Pinpoint the cell where the given text exists, returning its (x, y) midpoint coordinate. 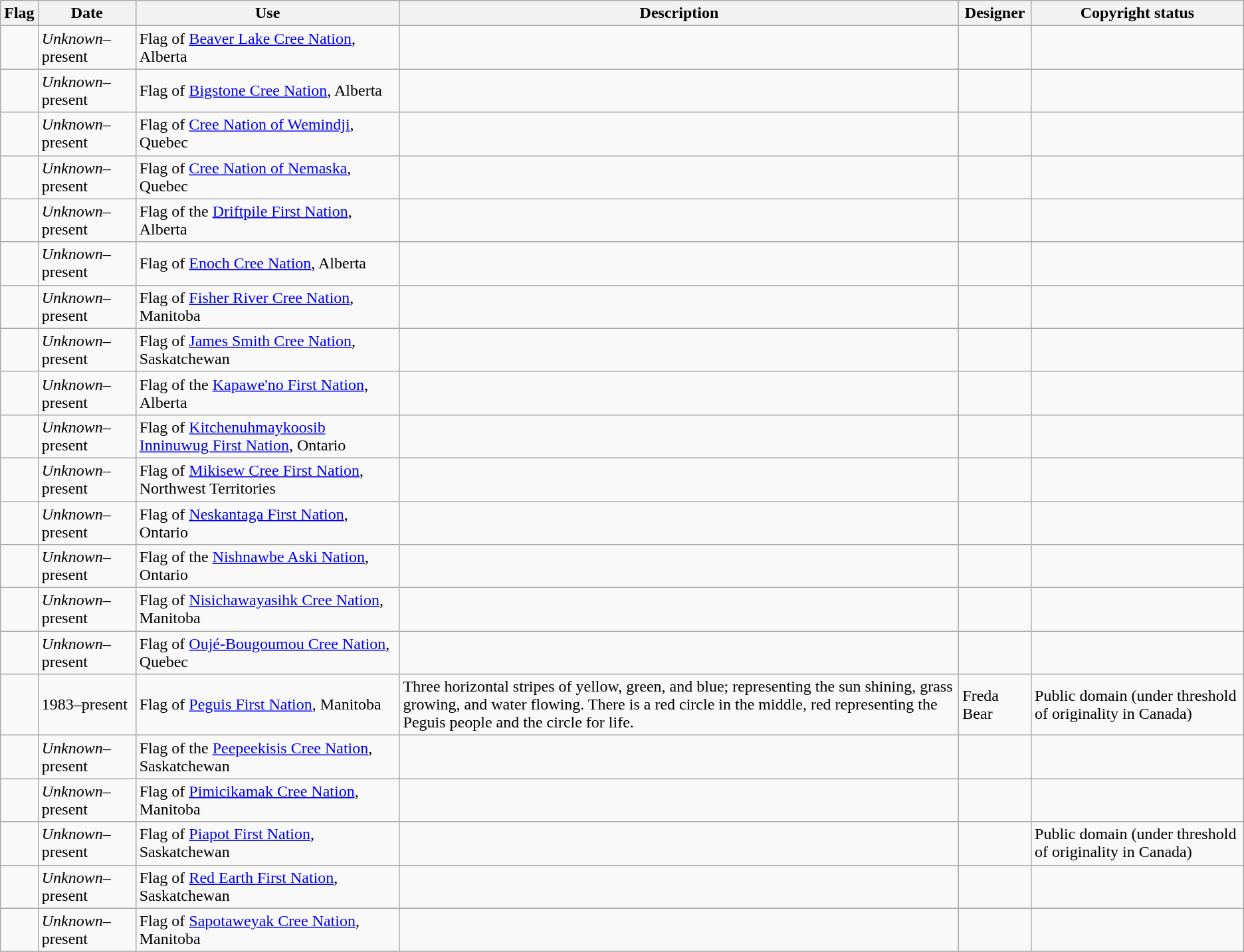
Flag of Neskantaga First Nation, Ontario (267, 522)
Date (86, 13)
Flag of Nisichawayasihk Cree Nation, Manitoba (267, 610)
Freda Bear (995, 705)
Flag of Sapotaweyak Cree Nation, Manitoba (267, 930)
Flag of the Driftpile First Nation, Alberta (267, 221)
Flag of Red Earth First Nation, Saskatchewan (267, 886)
Flag of Fisher River Cree Nation, Manitoba (267, 307)
Flag of the Kapawe'no First Nation, Alberta (267, 393)
Flag of the Nishnawbe Aski Nation, Ontario (267, 566)
Flag of Pimicikamak Cree Nation, Manitoba (267, 800)
Flag of Bigstone Cree Nation, Alberta (267, 90)
Use (267, 13)
Flag of Peguis First Nation, Manitoba (267, 705)
Description (679, 13)
1983–present (86, 705)
Flag of Enoch Cree Nation, Alberta (267, 263)
Flag of Piapot First Nation, Saskatchewan (267, 844)
Copyright status (1138, 13)
Flag of Cree Nation of Nemaska, Quebec (267, 177)
Flag (19, 13)
Flag of Kitchenuhmaykoosib Inninuwug First Nation, Ontario (267, 436)
Flag of Beaver Lake Cree Nation, Alberta (267, 48)
Flag of Oujé-Bougoumou Cree Nation, Quebec (267, 652)
Designer (995, 13)
Flag of James Smith Cree Nation, Saskatchewan (267, 349)
Flag of Mikisew Cree First Nation, Northwest Territories (267, 480)
Flag of Cree Nation of Wemindji, Quebec (267, 134)
Flag of the Peepeekisis Cree Nation, Saskatchewan (267, 757)
